For the text-containing cell, return its midpoint in [x, y] coordinate format. 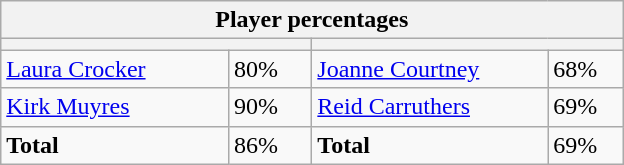
80% [270, 69]
Laura Crocker [115, 69]
Joanne Courtney [430, 69]
Player percentages [312, 20]
90% [270, 107]
Reid Carruthers [430, 107]
68% [586, 69]
86% [270, 145]
Kirk Muyres [115, 107]
